Return the [x, y] coordinate for the center point of the cell that contains the specified text.  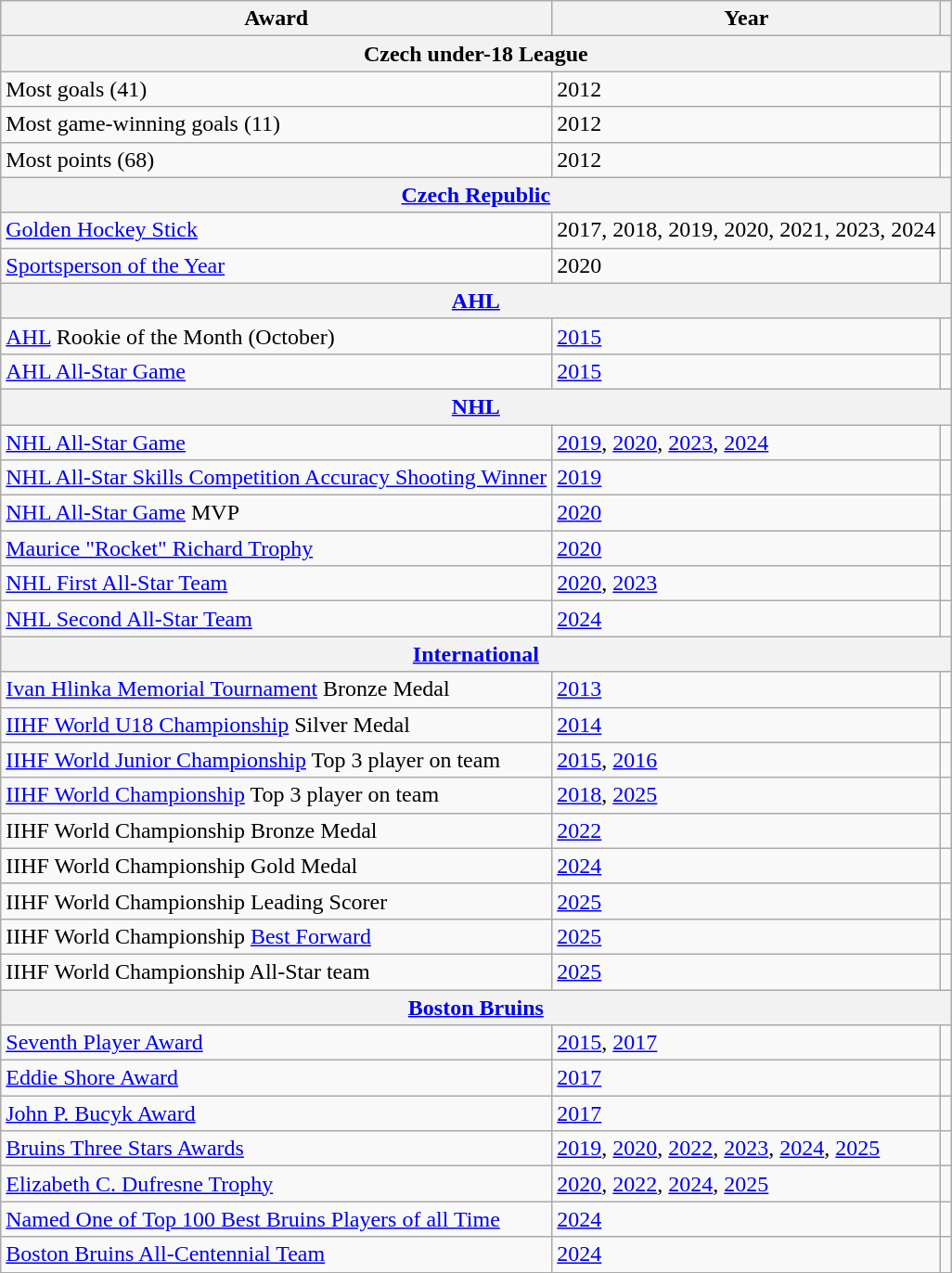
AHL [476, 301]
2022 [746, 830]
Boston Bruins All-Centennial Team [277, 1254]
IIHF World Championship Gold Medal [277, 866]
NHL First All-Star Team [277, 584]
2018, 2025 [746, 795]
IIHF World U18 Championship Silver Medal [277, 725]
Award [277, 19]
Czech under-18 League [476, 54]
IIHF World Championship Leading Scorer [277, 901]
IIHF World Championship Best Forward [277, 936]
Boston Bruins [476, 1007]
International [476, 654]
NHL All-Star Game [277, 443]
IIHF World Championship All-Star team [277, 971]
IIHF World Junior Championship Top 3 player on team [277, 760]
Maurice "Rocket" Richard Trophy [277, 548]
Czech Republic [476, 195]
IIHF World Championship Top 3 player on team [277, 795]
2015, 2016 [746, 760]
Sportsperson of the Year [277, 265]
2013 [746, 689]
Eddie Shore Award [277, 1078]
2019, 2020, 2023, 2024 [746, 443]
NHL All-Star Game MVP [277, 513]
Named One of Top 100 Best Bruins Players of all Time [277, 1219]
Most game-winning goals (11) [277, 124]
2020, 2022, 2024, 2025 [746, 1184]
AHL All-Star Game [277, 371]
Year [746, 19]
IIHF World Championship Bronze Medal [277, 830]
2020, 2023 [746, 584]
NHL [476, 406]
2019, 2020, 2022, 2023, 2024, 2025 [746, 1149]
Ivan Hlinka Memorial Tournament Bronze Medal [277, 689]
2017, 2018, 2019, 2020, 2021, 2023, 2024 [746, 230]
AHL Rookie of the Month (October) [277, 336]
2014 [746, 725]
2019 [746, 478]
2015, 2017 [746, 1043]
NHL All-Star Skills Competition Accuracy Shooting Winner [277, 478]
Golden Hockey Stick [277, 230]
Most goals (41) [277, 89]
Elizabeth C. Dufresne Trophy [277, 1184]
Bruins Three Stars Awards [277, 1149]
Most points (68) [277, 160]
Seventh Player Award [277, 1043]
NHL Second All-Star Team [277, 619]
John P. Bucyk Award [277, 1113]
